Search for the cell housing the specified text and yield its [x, y] center coordinate. 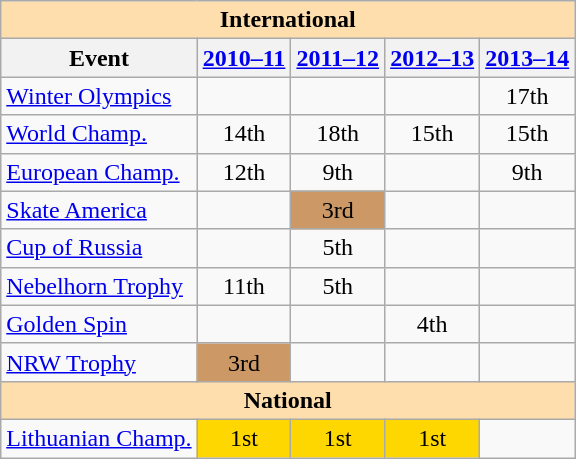
Winter Olympics [99, 96]
4th [432, 324]
Skate America [99, 210]
Lithuanian Champ. [99, 438]
NRW Trophy [99, 362]
2012–13 [432, 58]
18th [338, 134]
International [288, 20]
14th [244, 134]
Golden Spin [99, 324]
Nebelhorn Trophy [99, 286]
2013–14 [528, 58]
Cup of Russia [99, 248]
Event [99, 58]
National [288, 400]
11th [244, 286]
2011–12 [338, 58]
European Champ. [99, 172]
12th [244, 172]
2010–11 [244, 58]
17th [528, 96]
World Champ. [99, 134]
